Return [x, y] of the center of cell containing provided text 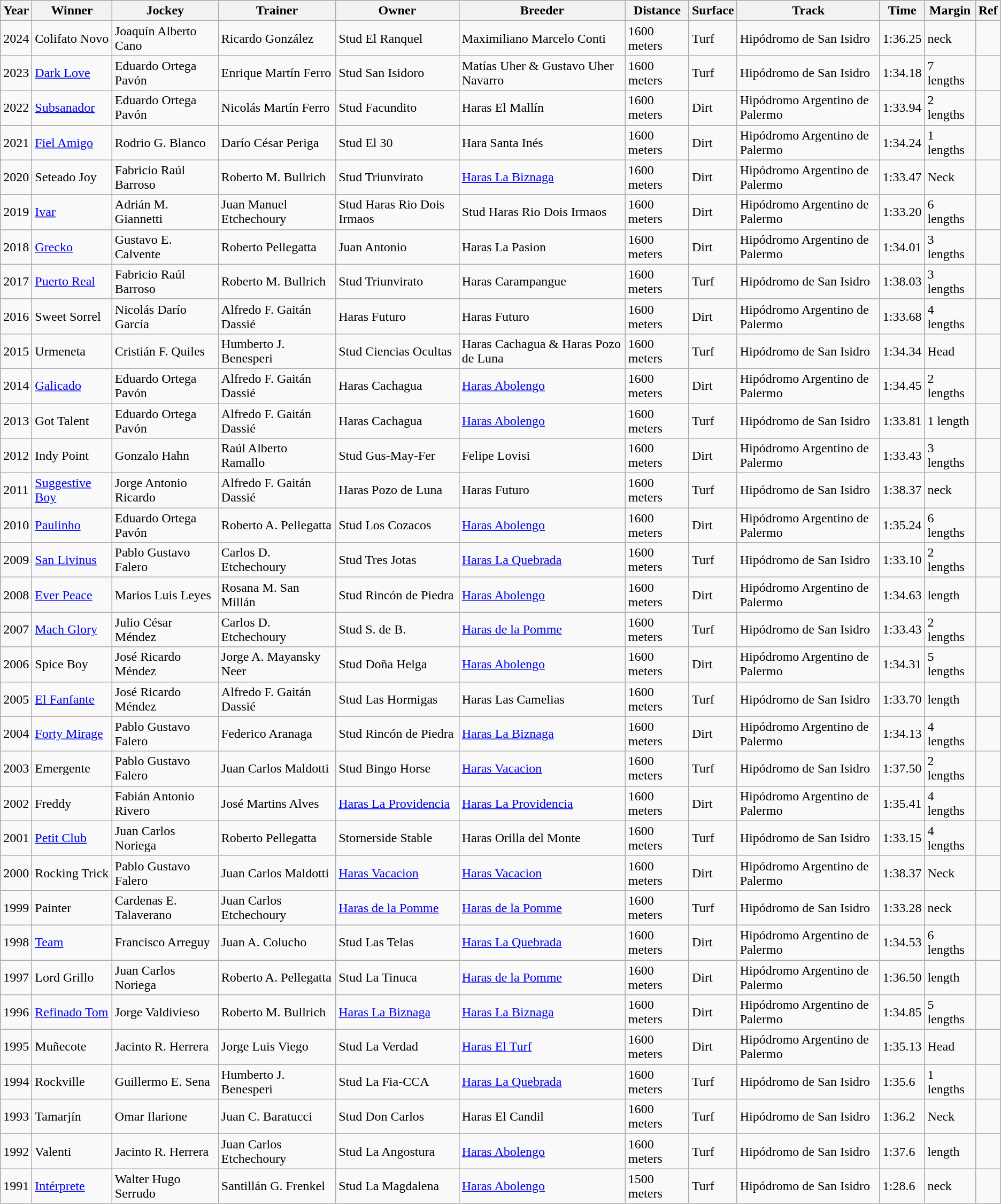
2001 [16, 838]
Urmeneta [72, 351]
1:37.6 [902, 1152]
Stud Doña Helga [398, 664]
1:34.01 [902, 247]
San Livinus [72, 560]
1:34.24 [902, 142]
1:34.18 [902, 73]
1:33.15 [902, 838]
Julio César Méndez [165, 630]
Sweet Sorrel [72, 317]
1:34.45 [902, 386]
Federico Aranaga [277, 734]
Stornerside Stable [398, 838]
Rocking Trick [72, 873]
Darío César Periga [277, 142]
2022 [16, 108]
Haras Carampangue [542, 281]
Ref [988, 11]
2023 [16, 73]
1:34.53 [902, 942]
2003 [16, 769]
Stud La Tinuca [398, 977]
2021 [16, 142]
Jorge Antonio Ricardo [165, 491]
1:34.31 [902, 664]
José Martins Alves [277, 803]
Stud Las Hormigas [398, 699]
Gustavo E. Calvente [165, 247]
Maximiliano Marcelo Conti [542, 38]
1:33.94 [902, 108]
Rosana M. San Millán [277, 595]
1996 [16, 1013]
Year [16, 11]
Santillán G. Frenkel [277, 1186]
Suggestive Boy [72, 491]
Raúl Alberto Ramallo [277, 456]
1:34.34 [902, 351]
2020 [16, 177]
Margin [950, 11]
1:36.2 [902, 1116]
1:33.68 [902, 317]
1:33.28 [902, 908]
Ricardo González [277, 38]
Haras La Pasion [542, 247]
Grecko [72, 247]
Stud La Verdad [398, 1047]
1:34.13 [902, 734]
Dark Love [72, 73]
Freddy [72, 803]
Team [72, 942]
Haras El Mallín [542, 108]
Stud Gus-May-Fer [398, 456]
Haras El Turf [542, 1047]
Walter Hugo Serrudo [165, 1186]
Felipe Lovisi [542, 456]
Haras El Candil [542, 1116]
2019 [16, 212]
1:33.10 [902, 560]
Winner [72, 11]
Distance [657, 11]
Enrique Martín Ferro [277, 73]
Stud La Angostura [398, 1152]
Lord Grillo [72, 977]
1992 [16, 1152]
Haras Cachagua & Haras Pozo de Luna [542, 351]
Adrián M. Giannetti [165, 212]
2018 [16, 247]
1 length [950, 420]
Tamarjín [72, 1116]
Haras Orilla del Monte [542, 838]
2007 [16, 630]
Fiel Amigo [72, 142]
1:33.81 [902, 420]
Track [808, 11]
Mach Glory [72, 630]
1:33.47 [902, 177]
Juan Antonio [398, 247]
Nicolás Darío García [165, 317]
Stud La Magdalena [398, 1186]
Trainer [277, 11]
1:38.03 [902, 281]
El Fanfante [72, 699]
Gonzalo Hahn [165, 456]
1:28.6 [902, 1186]
Stud Ciencias Ocultas [398, 351]
Owner [398, 11]
Emergente [72, 769]
Nicolás Martín Ferro [277, 108]
Ivar [72, 212]
Petit Club [72, 838]
Subsanador [72, 108]
Jorge Valdivieso [165, 1013]
Indy Point [72, 456]
1:34.63 [902, 595]
Rodrio G. Blanco [165, 142]
1997 [16, 977]
Matías Uher & Gustavo Uher Navarro [542, 73]
1:36.50 [902, 977]
1999 [16, 908]
1:35.41 [902, 803]
1998 [16, 942]
Juan Manuel Etchechoury [277, 212]
1994 [16, 1082]
2014 [16, 386]
Valenti [72, 1152]
Painter [72, 908]
2012 [16, 456]
1:37.50 [902, 769]
Spice Boy [72, 664]
Juan C. Baratucci [277, 1116]
7 lengths [950, 73]
2004 [16, 734]
Haras Las Camelias [542, 699]
2011 [16, 491]
Stud La Fia-CCA [398, 1082]
1:36.25 [902, 38]
Joaquín Alberto Cano [165, 38]
Breeder [542, 11]
2006 [16, 664]
Seteado Joy [72, 177]
Hara Santa Inés [542, 142]
Ever Peace [72, 595]
Stud Los Cozacos [398, 525]
2002 [16, 803]
2015 [16, 351]
Muñecote [72, 1047]
Haras Pozo de Luna [398, 491]
Jorge A. Mayansky Neer [277, 664]
1993 [16, 1116]
Cardenas E. Talaverano [165, 908]
2024 [16, 38]
1:35.24 [902, 525]
Jorge Luis Viego [277, 1047]
Omar Ilarione [165, 1116]
2013 [16, 420]
2000 [16, 873]
Juan A. Colucho [277, 942]
1:34.85 [902, 1013]
2005 [16, 699]
Stud El Ranquel [398, 38]
1:35.6 [902, 1082]
Got Talent [72, 420]
Time [902, 11]
Stud Las Telas [398, 942]
2010 [16, 525]
Stud Don Carlos [398, 1116]
Fabián Antonio Rivero [165, 803]
Surface [713, 11]
Stud S. de B. [398, 630]
Stud Bingo Horse [398, 769]
Colifato Novo [72, 38]
2008 [16, 595]
Cristián F. Quiles [165, 351]
Refinado Tom [72, 1013]
Intérprete [72, 1186]
Marios Luis Leyes [165, 595]
2009 [16, 560]
1995 [16, 1047]
Stud San Isidoro [398, 73]
1500 meters [657, 1186]
Stud Tres Jotas [398, 560]
Rockville [72, 1082]
Galicado [72, 386]
Stud El 30 [398, 142]
1:33.70 [902, 699]
Francisco Arreguy [165, 942]
1991 [16, 1186]
Paulinho [72, 525]
1:33.20 [902, 212]
2017 [16, 281]
Stud Facundito [398, 108]
Puerto Real [72, 281]
1:35.13 [902, 1047]
2016 [16, 317]
Forty Mirage [72, 734]
Guillermo E. Sena [165, 1082]
Jockey [165, 11]
